Find where the given text appears and provide that cell's center as (X, Y) coordinate. 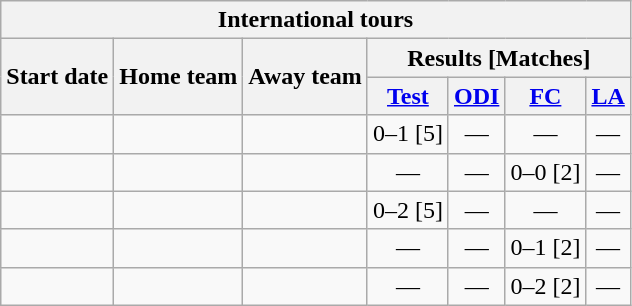
FC (546, 96)
0–0 [2] (546, 172)
Results [Matches] (498, 58)
0–1 [2] (546, 248)
LA (608, 96)
International tours (316, 20)
Start date (58, 77)
0–1 [5] (408, 134)
0–2 [2] (546, 286)
Away team (306, 77)
ODI (476, 96)
Home team (178, 77)
Test (408, 96)
0–2 [5] (408, 210)
